Find where the given text appears and provide that cell's center as [x, y] coordinate. 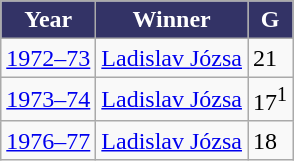
G [270, 20]
171 [270, 100]
18 [270, 140]
1973–74 [48, 100]
21 [270, 58]
Winner [172, 20]
1972–73 [48, 58]
Year [48, 20]
1976–77 [48, 140]
